Determine the [x, y] coordinate at the center of the cell enclosing the given text.  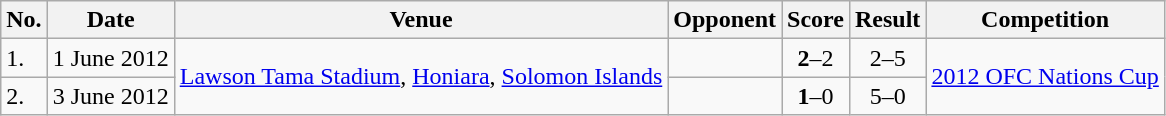
3 June 2012 [110, 96]
2–5 [887, 58]
5–0 [887, 96]
Competition [1045, 20]
Result [887, 20]
No. [24, 20]
1. [24, 58]
Venue [421, 20]
2. [24, 96]
1 June 2012 [110, 58]
Opponent [725, 20]
Score [816, 20]
2012 OFC Nations Cup [1045, 77]
1–0 [816, 96]
2–2 [816, 58]
Lawson Tama Stadium, Honiara, Solomon Islands [421, 77]
Date [110, 20]
